Extract the [X, Y] coordinate from the center of the cell holding the provided text.  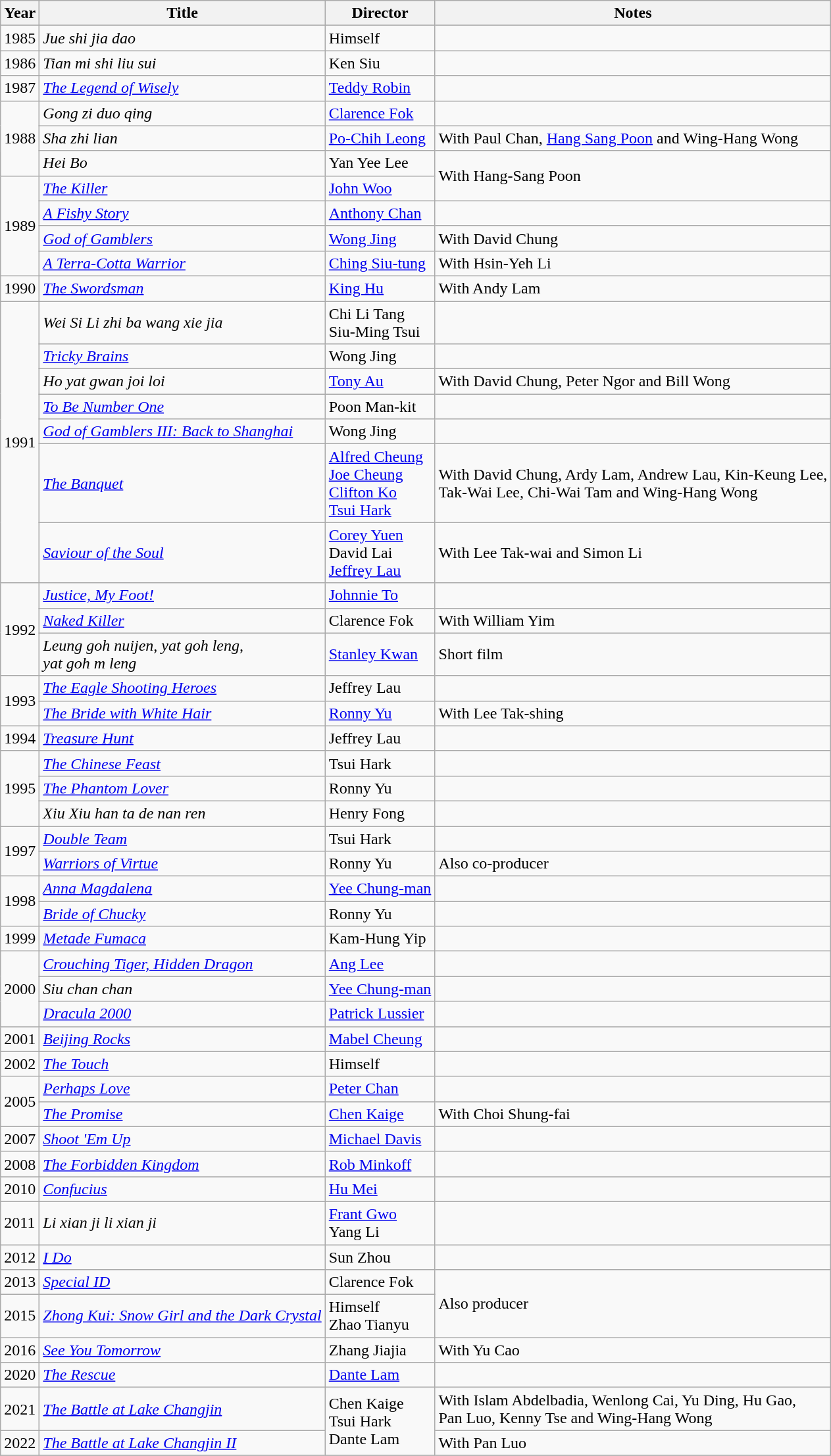
With Paul Chan, Hang Sang Poon and Wing-Hang Wong [633, 138]
Siu chan chan [182, 989]
2013 [20, 1282]
Alfred CheungJoe CheungClifton KoTsui Hark [380, 483]
Zhong Kui: Snow Girl and the Dark Crystal [182, 1316]
See You Tomorrow [182, 1350]
King Hu [380, 288]
Title [182, 13]
1986 [20, 63]
Peter Chan [380, 1089]
2021 [20, 1409]
The Killer [182, 188]
A Terra-Cotta Warrior [182, 263]
Stanley Kwan [380, 654]
Frant GwoYang Li [380, 1222]
The Promise [182, 1114]
A Fishy Story [182, 213]
With Choi Shung-fai [633, 1114]
With David Chung, Ardy Lam, Andrew Lau, Kin-Keung Lee,Tak-Wai Lee, Chi-Wai Tam and Wing-Hang Wong [633, 483]
1989 [20, 226]
Poon Man-kit [380, 407]
Wei Si Li zhi ba wang xie jia [182, 322]
2020 [20, 1375]
Special ID [182, 1282]
The Bride with White Hair [182, 713]
2000 [20, 989]
Teddy Robin [380, 88]
With Yu Cao [633, 1350]
1991 [20, 442]
Tian mi shi liu sui [182, 63]
Jue shi jia dao [182, 38]
With Lee Tak-shing [633, 713]
Justice, My Foot! [182, 595]
Perhaps Love [182, 1089]
Also co-producer [633, 864]
With Andy Lam [633, 288]
God of Gamblers [182, 238]
1992 [20, 629]
The Touch [182, 1064]
Hei Bo [182, 163]
Ang Lee [380, 964]
The Eagle Shooting Heroes [182, 688]
Saviour of the Soul [182, 553]
With Hsin-Yeh Li [633, 263]
Tony Au [380, 382]
Hu Mei [380, 1189]
HimselfZhao Tianyu [380, 1316]
Anna Magdalena [182, 889]
2015 [20, 1316]
The Banquet [182, 483]
2011 [20, 1222]
Double Team [182, 839]
Michael Davis [380, 1139]
2010 [20, 1189]
Zhang Jiajia [380, 1350]
Notes [633, 13]
1995 [20, 788]
1993 [20, 701]
Gong zi duo qing [182, 113]
John Woo [380, 188]
Metade Fumaca [182, 939]
Sun Zhou [380, 1257]
The Phantom Lover [182, 788]
Dante Lam [380, 1375]
With David Chung, Peter Ngor and Bill Wong [633, 382]
2022 [20, 1443]
1998 [20, 901]
1994 [20, 738]
Chen Kaige [380, 1114]
Xiu Xiu han ta de nan ren [182, 813]
2012 [20, 1257]
1999 [20, 939]
Ken Siu [380, 63]
Dracula 2000 [182, 1014]
The Chinese Feast [182, 763]
Director [380, 13]
With Pan Luo [633, 1443]
Treasure Hunt [182, 738]
The Battle at Lake Changjin II [182, 1443]
2016 [20, 1350]
God of Gamblers III: Back to Shanghai [182, 432]
Short film [633, 654]
2005 [20, 1101]
1985 [20, 38]
Chen KaigeTsui HarkDante Lam [380, 1421]
Ching Siu-tung [380, 263]
Leung goh nuijen, yat goh leng,yat goh m leng [182, 654]
Beijing Rocks [182, 1039]
Patrick Lussier [380, 1014]
Confucius [182, 1189]
Naked Killer [182, 620]
Yan Yee Lee [380, 163]
1988 [20, 138]
Warriors of Virtue [182, 864]
Chi Li TangSiu-Ming Tsui [380, 322]
Shoot 'Em Up [182, 1139]
2008 [20, 1164]
Anthony Chan [380, 213]
1990 [20, 288]
With Hang-Sang Poon [633, 176]
Tricky Brains [182, 357]
Po-Chih Leong [380, 138]
The Battle at Lake Changjin [182, 1409]
To Be Number One [182, 407]
2001 [20, 1039]
1987 [20, 88]
Bride of Chucky [182, 914]
With William Yim [633, 620]
Sha zhi lian [182, 138]
Crouching Tiger, Hidden Dragon [182, 964]
Kam-Hung Yip [380, 939]
Also producer [633, 1304]
Ho yat gwan joi loi [182, 382]
1997 [20, 851]
The Swordsman [182, 288]
With Islam Abdelbadia, Wenlong Cai, Yu Ding, Hu Gao,Pan Luo, Kenny Tse and Wing-Hang Wong [633, 1409]
Johnnie To [380, 595]
Rob Minkoff [380, 1164]
Corey YuenDavid LaiJeffrey Lau [380, 553]
Year [20, 13]
Li xian ji li xian ji [182, 1222]
Mabel Cheung [380, 1039]
2002 [20, 1064]
The Rescue [182, 1375]
Henry Fong [380, 813]
I Do [182, 1257]
The Legend of Wisely [182, 88]
With Lee Tak-wai and Simon Li [633, 553]
2007 [20, 1139]
The Forbidden Kingdom [182, 1164]
With David Chung [633, 238]
